Pinpoint the cell where the given text exists, returning its [X, Y] midpoint coordinate. 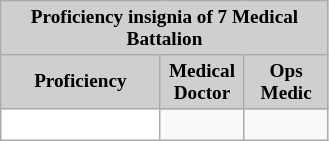
Proficiency insignia of 7 Medical Battalion [164, 28]
Proficiency [80, 82]
Medical Doctor [202, 82]
Ops Medic [286, 82]
